Output the (x, y) coordinate of the center of the cell containing the given text.  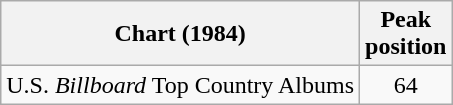
64 (406, 85)
Chart (1984) (180, 34)
Peakposition (406, 34)
U.S. Billboard Top Country Albums (180, 85)
